Find where the given text appears and provide that cell's center as [x, y] coordinate. 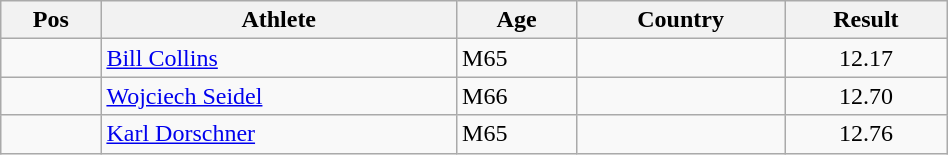
12.70 [866, 96]
12.17 [866, 58]
Karl Dorschner [279, 134]
Athlete [279, 20]
Result [866, 20]
Country [681, 20]
Pos [51, 20]
12.76 [866, 134]
M66 [517, 96]
Bill Collins [279, 58]
Wojciech Seidel [279, 96]
Age [517, 20]
